Identify which cell holds the provided text, then report its (X, Y) central coordinate. 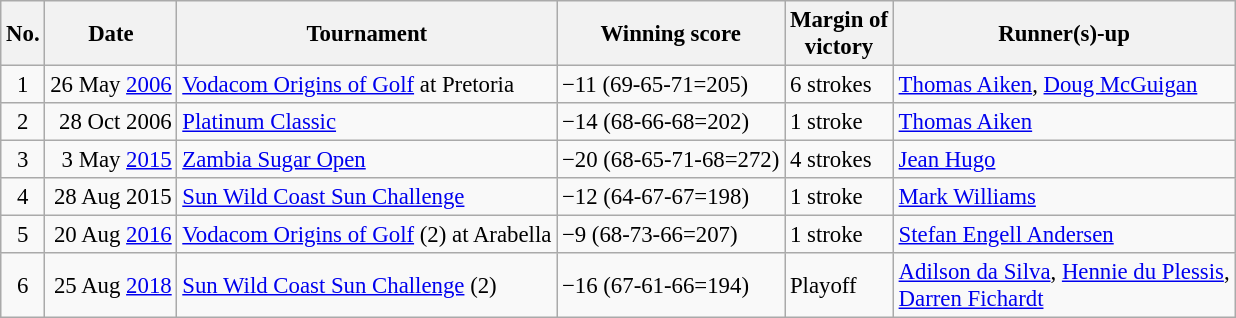
Zambia Sugar Open (367, 160)
3 May 2015 (111, 160)
Thomas Aiken (1064, 122)
No. (23, 34)
Jean Hugo (1064, 160)
Platinum Classic (367, 122)
20 Aug 2016 (111, 235)
Tournament (367, 34)
−11 (69-65-71=205) (671, 85)
−9 (68-73-66=207) (671, 235)
−20 (68-65-71-68=272) (671, 160)
28 Aug 2015 (111, 197)
4 strokes (840, 160)
26 May 2006 (111, 85)
5 (23, 235)
Vodacom Origins of Golf (2) at Arabella (367, 235)
Runner(s)-up (1064, 34)
4 (23, 197)
Thomas Aiken, Doug McGuigan (1064, 85)
Sun Wild Coast Sun Challenge (367, 197)
−12 (64-67-67=198) (671, 197)
Winning score (671, 34)
2 (23, 122)
1 (23, 85)
28 Oct 2006 (111, 122)
Vodacom Origins of Golf at Pretoria (367, 85)
Date (111, 34)
Margin ofvictory (840, 34)
6 strokes (840, 85)
−14 (68-66-68=202) (671, 122)
Mark Williams (1064, 197)
3 (23, 160)
Stefan Engell Andersen (1064, 235)
